Find where the given text appears and provide that cell's center as [X, Y] coordinate. 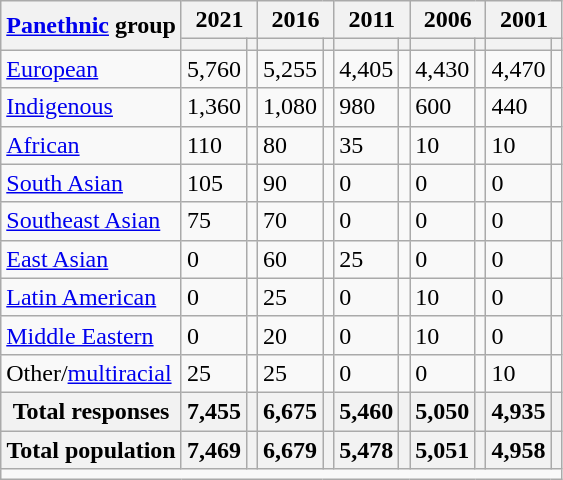
1,360 [214, 107]
Panethnic group [92, 26]
2021 [219, 20]
1,080 [290, 107]
European [92, 69]
4,935 [518, 411]
African [92, 145]
7,469 [214, 449]
Southeast Asian [92, 221]
4,430 [442, 69]
Middle Eastern [92, 335]
5,255 [290, 69]
600 [442, 107]
105 [214, 183]
90 [290, 183]
80 [290, 145]
2006 [448, 20]
75 [214, 221]
110 [214, 145]
Total population [92, 449]
5,050 [442, 411]
2016 [296, 20]
5,760 [214, 69]
2001 [524, 20]
4,405 [366, 69]
6,679 [290, 449]
South Asian [92, 183]
Total responses [92, 411]
Indigenous [92, 107]
2011 [372, 20]
60 [290, 259]
5,051 [442, 449]
East Asian [92, 259]
70 [290, 221]
20 [290, 335]
5,460 [366, 411]
7,455 [214, 411]
Other/multiracial [92, 373]
Latin American [92, 297]
35 [366, 145]
5,478 [366, 449]
4,958 [518, 449]
440 [518, 107]
4,470 [518, 69]
980 [366, 107]
6,675 [290, 411]
